Pinpoint the cell where the given text exists, returning its [x, y] midpoint coordinate. 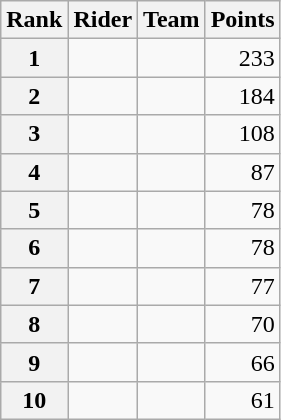
10 [34, 400]
66 [242, 362]
2 [34, 96]
1 [34, 58]
87 [242, 172]
9 [34, 362]
Rank [34, 20]
5 [34, 210]
6 [34, 248]
8 [34, 324]
184 [242, 96]
Points [242, 20]
Team [172, 20]
3 [34, 134]
4 [34, 172]
Rider [103, 20]
108 [242, 134]
77 [242, 286]
70 [242, 324]
233 [242, 58]
7 [34, 286]
61 [242, 400]
